Identify which cell holds the provided text, then report its [x, y] central coordinate. 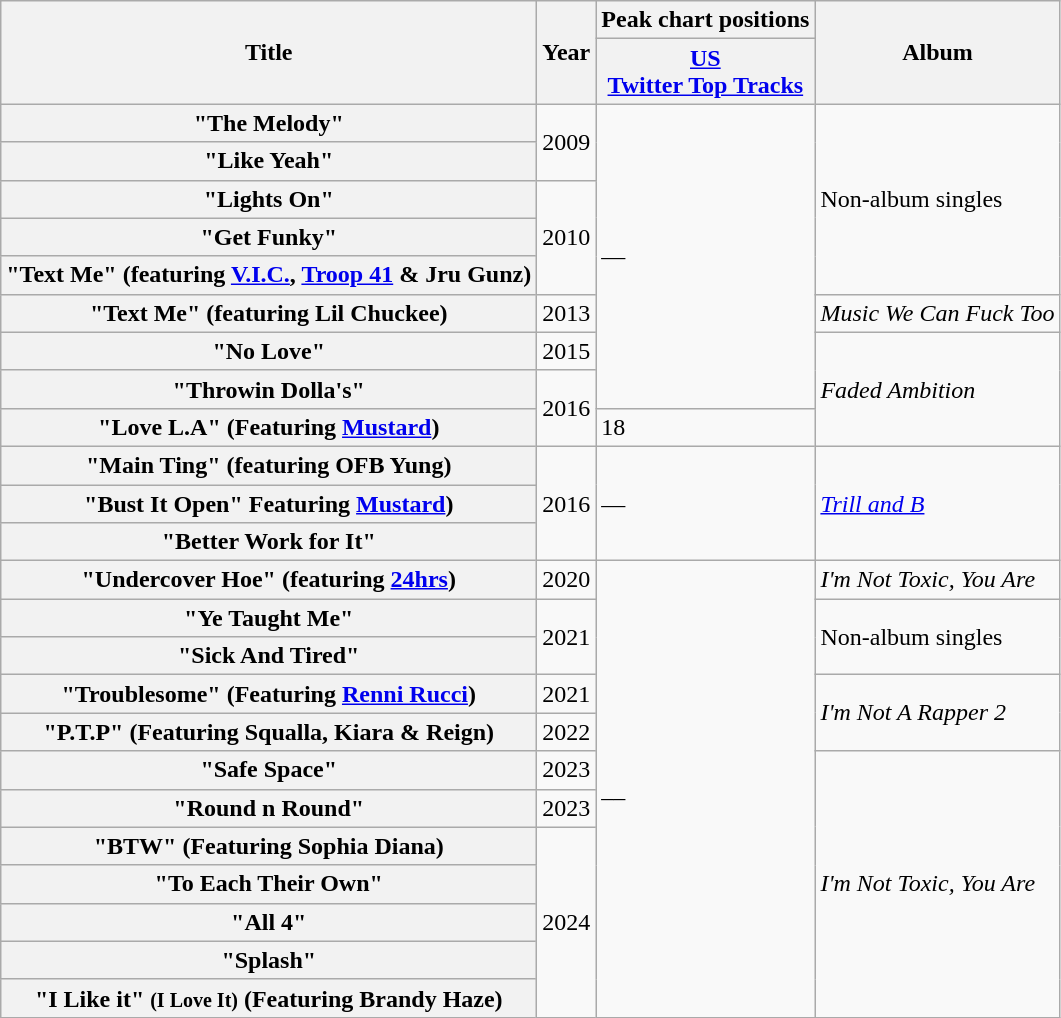
"Like Yeah" [269, 161]
"P.T.P" (Featuring Squalla, Kiara & Reign) [269, 732]
2009 [566, 142]
Music We Can Fuck Too [938, 313]
2010 [566, 237]
__ [706, 790]
Faded Ambition [938, 389]
"Main Ting" (featuring OFB Yung) [269, 465]
"All 4" [269, 922]
"I Like it" (I Love It) (Featuring Brandy Haze) [269, 998]
"BTW" (Featuring Sophia Diana) [269, 846]
"Bust It Open" Featuring Mustard) [269, 503]
"Ye Taught Me" [269, 618]
Trill and B [938, 503]
2015 [566, 351]
2024 [566, 922]
"Text Me" (featuring Lil Chuckee) [269, 313]
Year [566, 52]
"To Each Their Own" [269, 884]
"The Melody" [269, 123]
2013 [566, 313]
I'm Not A Rapper 2 [938, 713]
"Round n Round" [269, 808]
USTwitter Top Tracks [706, 72]
"Undercover Hoe" (featuring 24hrs) [269, 580]
"Safe Space" [269, 770]
2020 [566, 580]
Album [938, 52]
Peak chart positions [706, 20]
2022 [566, 732]
"Love L.A" (Featuring Mustard) [269, 427]
"Splash" [269, 960]
"Troublesome" (Featuring Renni Rucci) [269, 694]
"No Love" [269, 351]
"Lights On" [269, 199]
"Get Funky" [269, 237]
"Better Work for It" [269, 542]
18 [706, 427]
Title [269, 52]
"Sick And Tired" [269, 656]
"Throwin Dolla's" [269, 389]
"Text Me" (featuring V.I.C., Troop 41 & Jru Gunz) [269, 275]
